Locate the cell with the specified text and output its [X, Y] center coordinate. 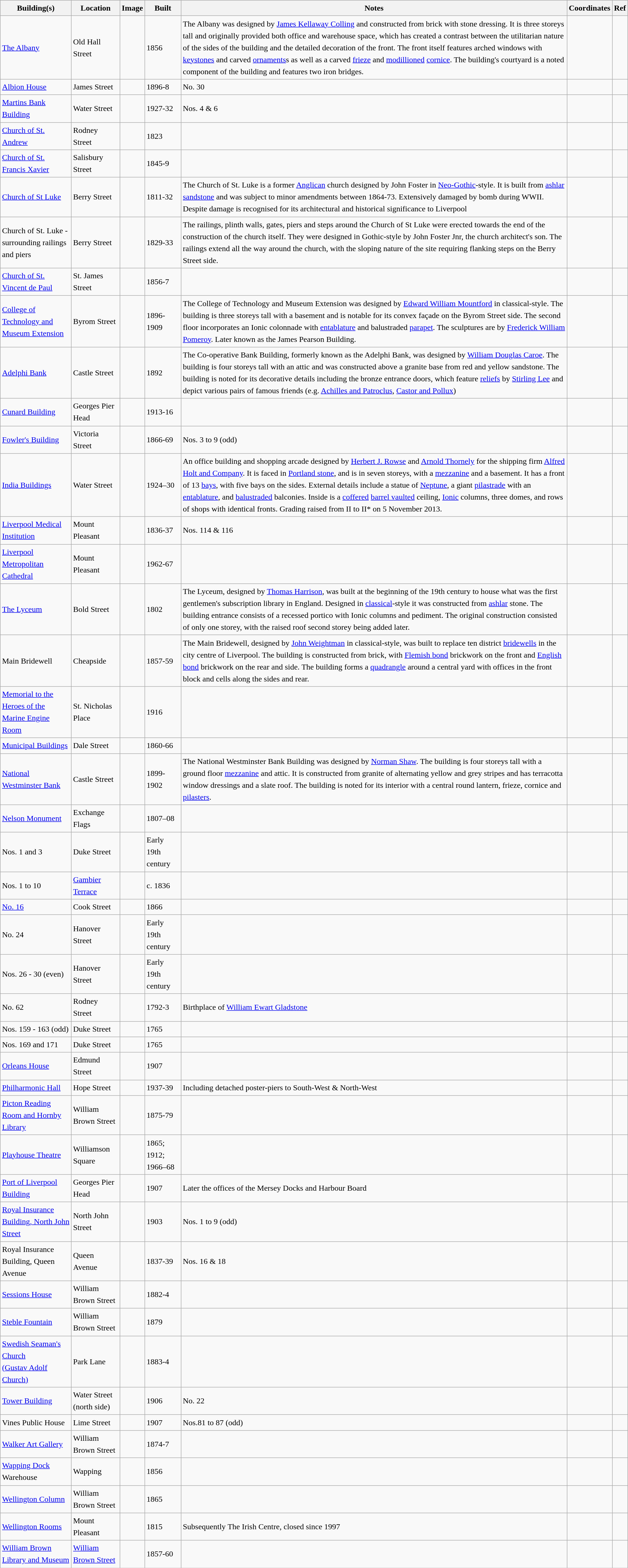
Including detached poster-piers to South-West & North-West [374, 1088]
Ref [620, 8]
1865; 1912; 1966–68 [163, 1155]
Nos. 114 & 116 [374, 531]
Martins Bank Building [36, 109]
Cunard Building [36, 412]
Tower Building [36, 1401]
1807–08 [163, 818]
Nos. 4 & 6 [374, 109]
Nos. 1 to 10 [36, 885]
1866-69 [163, 440]
Liverpool Medical Institution [36, 531]
1802 [163, 610]
Location [95, 8]
Vines Public House [36, 1423]
Notes [374, 8]
Gambier Terrace [95, 885]
Lime Street [95, 1423]
Philharmonic Hall [36, 1088]
1792-3 [163, 1007]
St. Nicholas Place [95, 712]
Old Hall Street [95, 48]
Liverpool Metropolitan Cathedral [36, 564]
1924–30 [163, 485]
Royal Insurance Building, North John Street [36, 1222]
1837-39 [163, 1261]
Wellington Rooms [36, 1527]
1962-67 [163, 564]
Nos. 26 - 30 (even) [36, 974]
1927-32 [163, 109]
India Buildings [36, 485]
1874-7 [163, 1444]
Nos. 3 to 9 (odd) [374, 440]
1857-60 [163, 1554]
Coordinates [590, 8]
Church of St Luke [36, 197]
College of Technology and Museum Extension [36, 321]
The Albany [36, 48]
James Street [95, 87]
1875-79 [163, 1115]
Nelson Monument [36, 818]
Orleans House [36, 1066]
Nos. 16 & 18 [374, 1261]
No. 30 [374, 87]
Nos. 159 - 163 (odd) [36, 1029]
Hope Street [95, 1088]
National Westminster Bank [36, 779]
Royal Insurance Building, Queen Avenue [36, 1261]
Dale Street [95, 745]
Built [163, 8]
No. 16 [36, 907]
1916 [163, 712]
Birthplace of William Ewart Gladstone [374, 1007]
Later the offices of the Mersey Docks and Harbour Board [374, 1188]
Wapping [95, 1472]
Adelphi Bank [36, 372]
Municipal Buildings [36, 745]
Building(s) [36, 8]
Church of St. Andrew [36, 136]
Image [132, 8]
Subsequently The Irish Centre, closed since 1997 [374, 1527]
Fowler's Building [36, 440]
1892 [163, 372]
Victoria Street [95, 440]
Exchange Flags [95, 818]
The Lyceum [36, 610]
Water Street (north side) [95, 1401]
1913-16 [163, 412]
Picton Reading Room and Hornby Library [36, 1115]
Main Bridewell [36, 661]
1815 [163, 1527]
Cook Street [95, 907]
Albion House [36, 87]
Church of St. Luke - surrounding railings and piers [36, 243]
Nos.81 to 87 (odd) [374, 1423]
Memorial to the Heroes of the Marine Engine Room [36, 712]
1937-39 [163, 1088]
1865 [163, 1499]
Bold Street [95, 610]
Sessions House [36, 1295]
Park Lane [95, 1362]
1896-8 [163, 87]
1899-1902 [163, 779]
Walker Art Gallery [36, 1444]
No. 24 [36, 934]
St. James Street [95, 282]
1903 [163, 1222]
Williamson Square [95, 1155]
1860-66 [163, 745]
Nos. 1 to 9 (odd) [374, 1222]
Byrom Street [95, 321]
Nos. 169 and 171 [36, 1045]
1883-4 [163, 1362]
1836-37 [163, 531]
No. 62 [36, 1007]
1879 [163, 1322]
Salisbury Street [95, 164]
Wapping Dock Warehouse [36, 1472]
1829-33 [163, 243]
1856-7 [163, 282]
Church of St. Vincent de Paul [36, 282]
North John Street [95, 1222]
1845-9 [163, 164]
1882-4 [163, 1295]
Church of St. Francis Xavier [36, 164]
1896-1909 [163, 321]
1857-59 [163, 661]
Wellington Column [36, 1499]
Edmund Street [95, 1066]
No. 22 [374, 1401]
c. 1836 [163, 885]
William Brown Library and Museum [36, 1554]
Queen Avenue [95, 1261]
Cheapside [95, 661]
1906 [163, 1401]
Swedish Seaman's Church(Gustav Adolf Church) [36, 1362]
1811-32 [163, 197]
1866 [163, 907]
Nos. 1 and 3 [36, 852]
Playhouse Theatre [36, 1155]
Port of Liverpool Building [36, 1188]
Steble Fountain [36, 1322]
1823 [163, 136]
